For the text-containing cell, return its midpoint in [x, y] coordinate format. 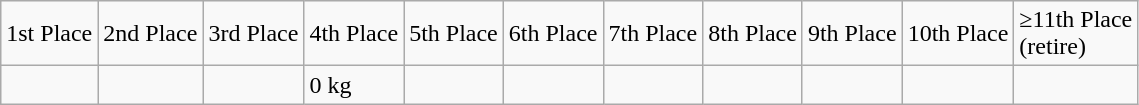
≥11th Place(retire) [1076, 34]
0 kg [354, 85]
9th Place [852, 34]
3rd Place [254, 34]
4th Place [354, 34]
7th Place [653, 34]
8th Place [753, 34]
5th Place [454, 34]
6th Place [553, 34]
10th Place [958, 34]
1st Place [50, 34]
2nd Place [150, 34]
